Determine the [x, y] coordinate at the center of the cell enclosing the given text.  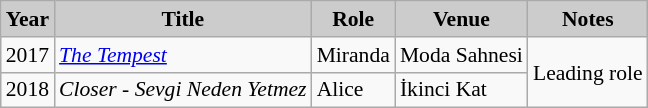
Title [183, 19]
Year [28, 19]
2017 [28, 55]
Notes [588, 19]
Closer - Sevgi Neden Yetmez [183, 90]
Venue [462, 19]
2018 [28, 90]
Leading role [588, 72]
Alice [354, 90]
Role [354, 19]
Miranda [354, 55]
Moda Sahnesi [462, 55]
The Tempest [183, 55]
İkinci Kat [462, 90]
